Locate the cell with the specified text and output its [X, Y] center coordinate. 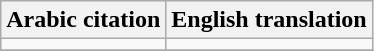
English translation [269, 20]
Arabic citation [84, 20]
